Capture the cell that displays the provided text and extract its (X, Y) central coordinate. 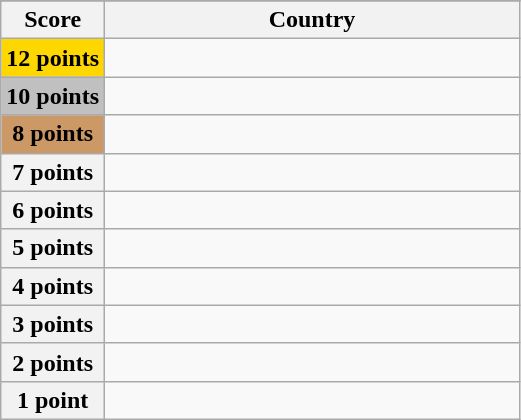
2 points (53, 362)
7 points (53, 172)
5 points (53, 248)
12 points (53, 58)
Country (312, 20)
1 point (53, 400)
Score (53, 20)
10 points (53, 96)
3 points (53, 324)
8 points (53, 134)
6 points (53, 210)
4 points (53, 286)
